Search for the cell housing the specified text and yield its (X, Y) center coordinate. 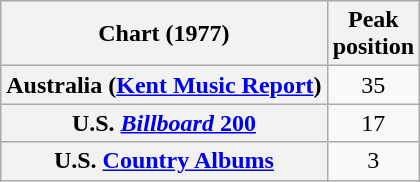
17 (373, 123)
Australia (Kent Music Report) (164, 85)
Peak position (373, 34)
U.S. Country Albums (164, 161)
Chart (1977) (164, 34)
3 (373, 161)
U.S. Billboard 200 (164, 123)
35 (373, 85)
